Search for the cell housing the specified text and yield its (x, y) center coordinate. 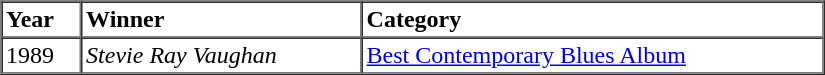
Winner (222, 20)
1989 (42, 56)
Year (42, 20)
Category (592, 20)
Stevie Ray Vaughan (222, 56)
Best Contemporary Blues Album (592, 56)
